Capture the cell that displays the provided text and extract its [X, Y] central coordinate. 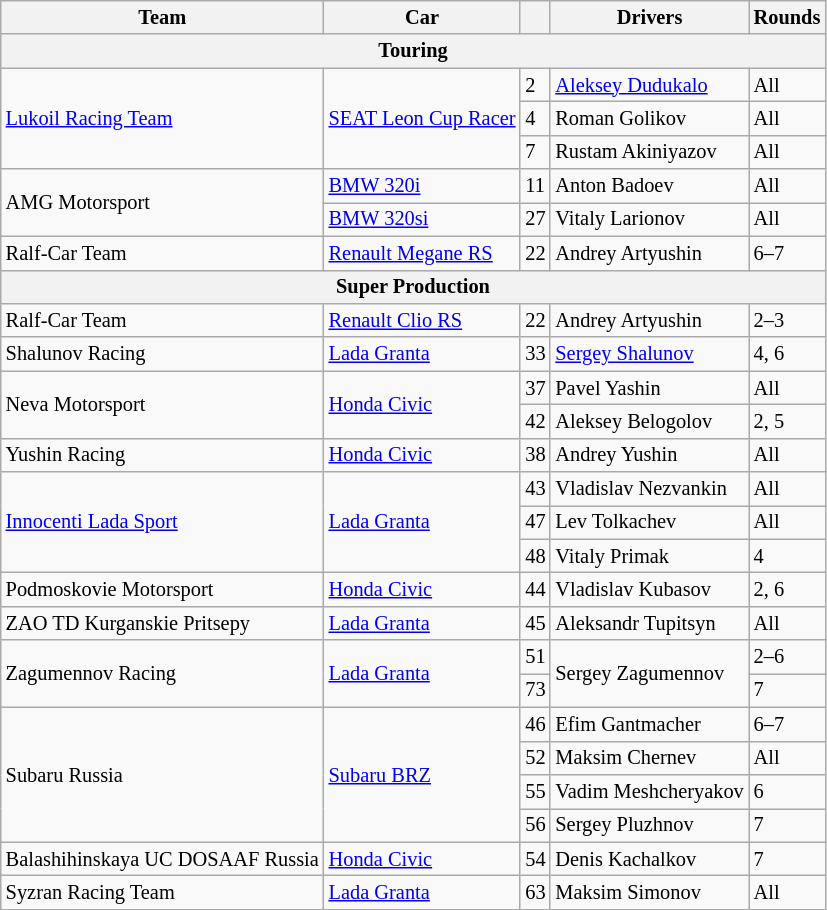
2, 6 [788, 589]
Rustam Akiniyazov [649, 152]
2–6 [788, 657]
Aleksandr Tupitsyn [649, 623]
Team [162, 17]
Sergey Shalunov [649, 354]
2–3 [788, 320]
Subaru Russia [162, 774]
63 [535, 892]
Renault Megane RS [422, 253]
AMG Motorsport [162, 202]
Sergey Pluzhnov [649, 825]
46 [535, 724]
45 [535, 623]
Sergey Zagumennov [649, 674]
Vitaly Primak [649, 556]
56 [535, 825]
Car [422, 17]
ZAO TD Kurganskie Pritsepy [162, 623]
Vadim Meshcheryakov [649, 791]
BMW 320si [422, 219]
Denis Kachalkov [649, 859]
Rounds [788, 17]
Maksim Simonov [649, 892]
Anton Badoev [649, 186]
Neva Motorsport [162, 404]
BMW 320i [422, 186]
6 [788, 791]
Drivers [649, 17]
Yushin Racing [162, 455]
44 [535, 589]
27 [535, 219]
Lukoil Racing Team [162, 118]
SEAT Leon Cup Racer [422, 118]
Super Production [413, 287]
Syzran Racing Team [162, 892]
Andrey Yushin [649, 455]
43 [535, 489]
Vitaly Larionov [649, 219]
42 [535, 421]
37 [535, 388]
33 [535, 354]
Roman Golikov [649, 118]
Efim Gantmacher [649, 724]
48 [535, 556]
Shalunov Racing [162, 354]
Zagumennov Racing [162, 674]
Balashihinskaya UC DOSAAF Russia [162, 859]
52 [535, 758]
Maksim Chernev [649, 758]
Subaru BRZ [422, 774]
73 [535, 690]
Aleksey Belogolov [649, 421]
Innocenti Lada Sport [162, 522]
4, 6 [788, 354]
47 [535, 522]
2, 5 [788, 421]
Aleksey Dudukalo [649, 85]
Vladislav Kubasov [649, 589]
2 [535, 85]
Renault Clio RS [422, 320]
Touring [413, 51]
55 [535, 791]
38 [535, 455]
Vladislav Nezvankin [649, 489]
Podmoskovie Motorsport [162, 589]
51 [535, 657]
Lev Tolkachev [649, 522]
54 [535, 859]
11 [535, 186]
Pavel Yashin [649, 388]
